Determine the [X, Y] coordinate at the center of the cell enclosing the given text.  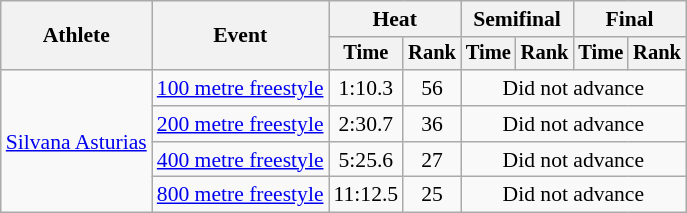
25 [432, 195]
11:12.5 [366, 195]
Silvana Asturias [76, 141]
Athlete [76, 36]
Semifinal [517, 19]
800 metre freestyle [240, 195]
100 metre freestyle [240, 88]
5:25.6 [366, 160]
1:10.3 [366, 88]
Event [240, 36]
Heat [395, 19]
56 [432, 88]
2:30.7 [366, 124]
27 [432, 160]
36 [432, 124]
200 metre freestyle [240, 124]
Final [629, 19]
400 metre freestyle [240, 160]
